Output the [x, y] coordinate of the center of the cell containing the given text.  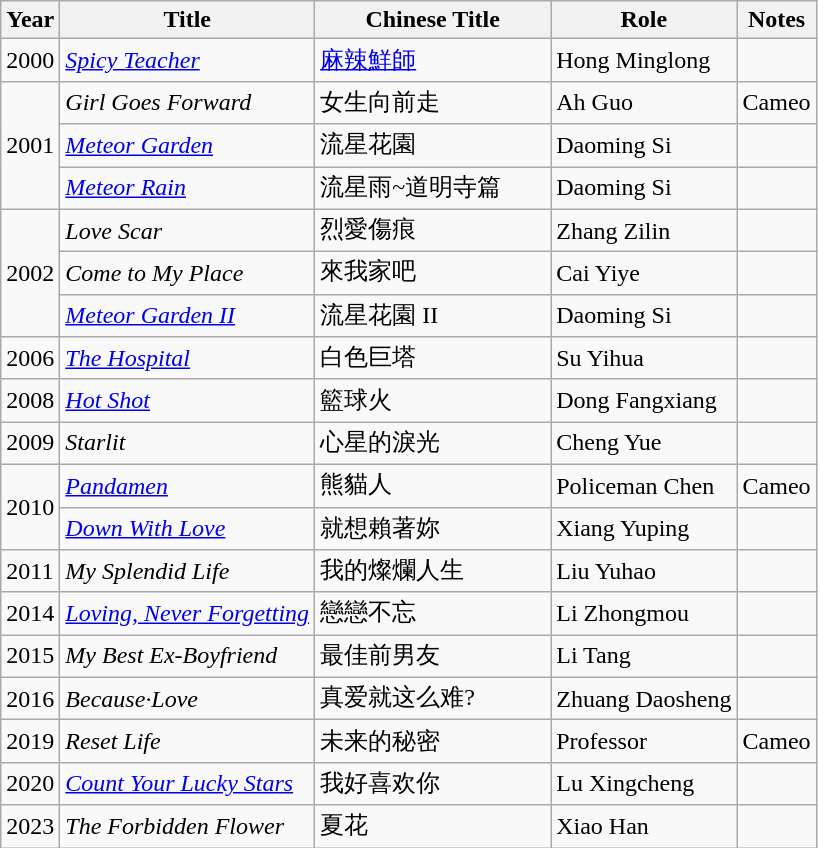
2010 [30, 506]
Meteor Garden [188, 146]
Starlit [188, 444]
未来的秘密 [433, 742]
Spicy Teacher [188, 60]
2000 [30, 60]
Dong Fangxiang [644, 400]
Ah Guo [644, 102]
Down With Love [188, 528]
Loving, Never Forgetting [188, 614]
Professor [644, 742]
我的燦爛人生 [433, 572]
Reset Life [188, 742]
Role [644, 20]
2015 [30, 656]
最佳前男友 [433, 656]
2014 [30, 614]
Li Tang [644, 656]
2019 [30, 742]
白色巨塔 [433, 358]
Because·Love [188, 698]
Zhuang Daosheng [644, 698]
Girl Goes Forward [188, 102]
2009 [30, 444]
Hot Shot [188, 400]
Year [30, 20]
2008 [30, 400]
心星的淚光 [433, 444]
Come to My Place [188, 274]
Li Zhongmou [644, 614]
Love Scar [188, 230]
女生向前走 [433, 102]
2023 [30, 826]
籃球火 [433, 400]
The Forbidden Flower [188, 826]
Count Your Lucky Stars [188, 784]
麻辣鮮師 [433, 60]
Liu Yuhao [644, 572]
2020 [30, 784]
Xiao Han [644, 826]
我好喜欢你 [433, 784]
Cai Yiye [644, 274]
2016 [30, 698]
Xiang Yuping [644, 528]
2006 [30, 358]
Lu Xingcheng [644, 784]
Pandamen [188, 486]
My Splendid Life [188, 572]
Notes [776, 20]
流星花園 II [433, 316]
Cheng Yue [644, 444]
Policeman Chen [644, 486]
來我家吧 [433, 274]
Su Yihua [644, 358]
流星花園 [433, 146]
流星雨~道明寺篇 [433, 188]
Meteor Rain [188, 188]
My Best Ex-Boyfriend [188, 656]
Chinese Title [433, 20]
真爱就这么难? [433, 698]
夏花 [433, 826]
烈愛傷痕 [433, 230]
2011 [30, 572]
Title [188, 20]
Meteor Garden II [188, 316]
熊貓人 [433, 486]
Zhang Zilin [644, 230]
Hong Minglong [644, 60]
2002 [30, 273]
2001 [30, 145]
戀戀不忘 [433, 614]
就想賴著妳 [433, 528]
The Hospital [188, 358]
